Identify which cell holds the provided text, then report its (x, y) central coordinate. 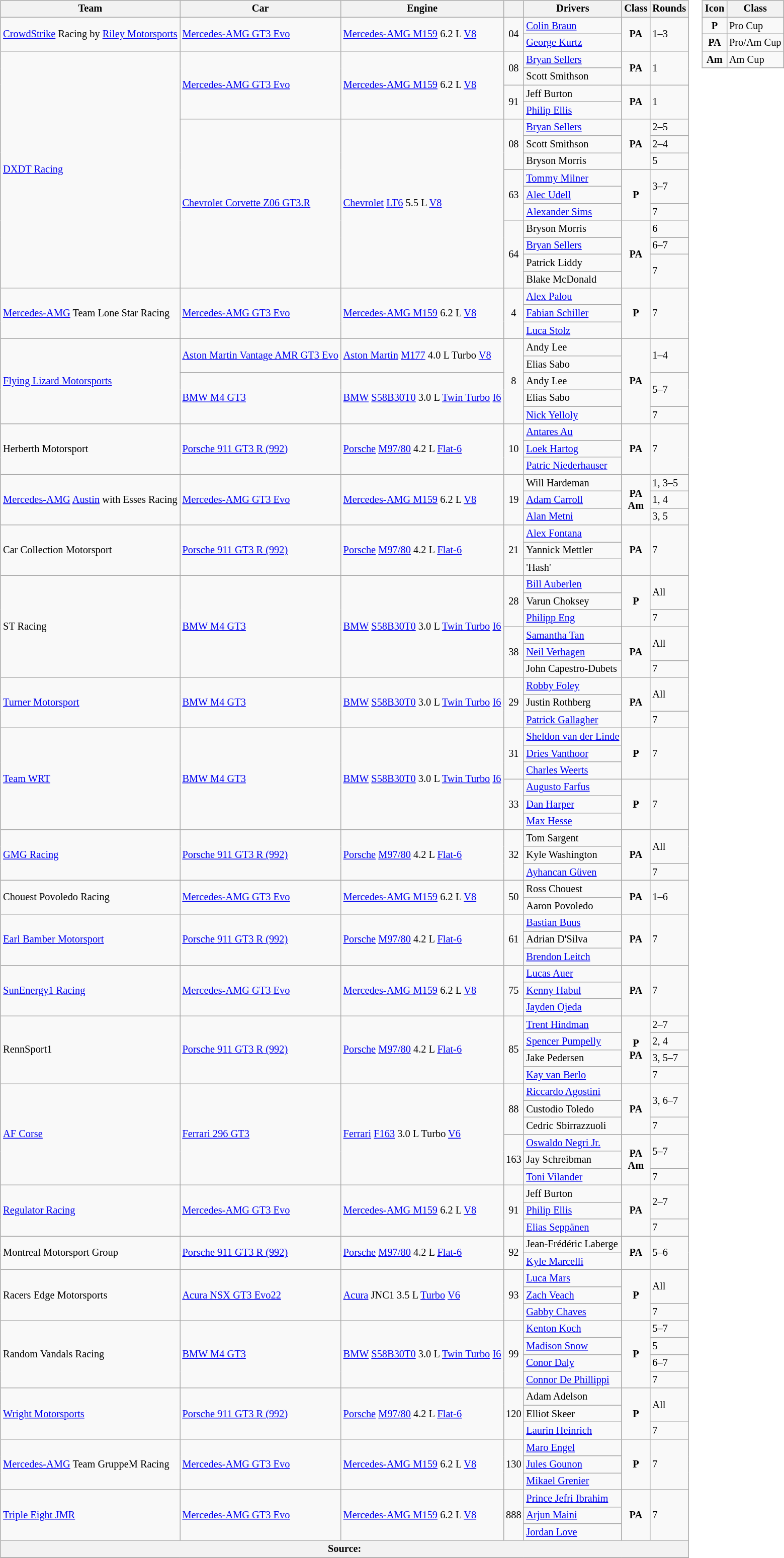
8 (513, 381)
31 (513, 753)
Cedric Sbirrazzuoli (572, 1126)
Aaron Povoledo (572, 906)
3–7 (669, 186)
Madison Snow (572, 1346)
10 (513, 449)
1, 4 (669, 500)
Samantha Tan (572, 635)
Source: (344, 1549)
Kenny Habul (572, 991)
Rounds (669, 9)
Riccardo Agostini (572, 1092)
5–6 (669, 1253)
Alec Udell (572, 195)
Tom Sargent (572, 838)
Patric Niederhauser (572, 466)
Kyle Marcelli (572, 1261)
Jay Schreibman (572, 1160)
Dries Vanthoor (572, 754)
Icon (715, 9)
130 (513, 1464)
Mercedes-AMG Team GruppeM Racing (90, 1464)
2–4 (669, 144)
Car (260, 9)
2, 4 (669, 1042)
Triple Eight JMR (90, 1515)
Charles Weerts (572, 770)
61 (513, 939)
32 (513, 855)
Aston Martin Vantage AMR GT3 Evo (260, 356)
Ferrari 296 GT3 (260, 1135)
Max Hesse (572, 821)
29 (513, 703)
3, 5–7 (669, 1058)
Prince Jefri Ibrahim (572, 1498)
Spencer Pumpelly (572, 1042)
Bill Auberlen (572, 584)
64 (513, 254)
Flying Lizard Motorsports (90, 381)
John Capestro-Dubets (572, 669)
Ayhancan Güven (572, 872)
93 (513, 1295)
P PA (636, 1050)
'Hash' (572, 567)
Kenton Koch (572, 1329)
Brendon Leitch (572, 957)
28 (513, 601)
4 (513, 314)
SunEnergy1 Racing (90, 991)
Am (715, 60)
Turner Motorsport (90, 703)
Drivers (572, 9)
Oswaldo Negri Jr. (572, 1143)
Philipp Eng (572, 618)
Elliot Skeer (572, 1414)
Montreal Motorsport Group (90, 1253)
50 (513, 897)
Engine (422, 9)
Blake McDonald (572, 280)
Jordan Love (572, 1532)
Regulator Racing (90, 1211)
CrowdStrike Racing by Riley Motorsports (90, 34)
33 (513, 805)
1–4 (669, 356)
6 (669, 229)
Adrian D'Silva (572, 940)
Colin Braun (572, 26)
Gabby Chaves (572, 1312)
Sheldon van der Linde (572, 737)
Lucas Auer (572, 974)
Ross Chouest (572, 889)
85 (513, 1050)
Maro Engel (572, 1447)
888 (513, 1515)
Kay van Berlo (572, 1075)
AF Corse (90, 1135)
Chevrolet Corvette Z06 GT3.R (260, 203)
75 (513, 991)
04 (513, 34)
Elias Seppänen (572, 1228)
Arjun Maini (572, 1515)
Antares Au (572, 432)
Alex Palou (572, 297)
1, 3–5 (669, 483)
Racers Edge Motorsports (90, 1295)
Custodio Toledo (572, 1109)
Robby Foley (572, 686)
Trent Hindman (572, 1024)
Loek Hartog (572, 449)
Earl Bamber Motorsport (90, 939)
Conor Daly (572, 1363)
GMG Racing (90, 855)
Nick Yelloly (572, 415)
21 (513, 550)
Will Hardeman (572, 483)
Herberth Motorsport (90, 449)
Adam Carroll (572, 500)
Jayden Ojeda (572, 1007)
Random Vandals Racing (90, 1355)
38 (513, 652)
Team WRT (90, 779)
Alex Fontana (572, 534)
Jean-Frédéric Laberge (572, 1245)
George Kurtz (572, 43)
Alan Metni (572, 516)
Varun Choksey (572, 601)
99 (513, 1355)
120 (513, 1413)
Dan Harper (572, 804)
Zach Veach (572, 1295)
Augusto Farfus (572, 788)
RennSport1 (90, 1050)
Patrick Gallagher (572, 720)
Mikael Grenier (572, 1482)
Luca Mars (572, 1278)
1–3 (669, 34)
2–5 (669, 127)
Toni Vilander (572, 1177)
Kyle Washington (572, 855)
DXDT Racing (90, 170)
19 (513, 500)
Ferrari F163 3.0 L Turbo V6 (422, 1135)
Connor De Phillippi (572, 1380)
92 (513, 1253)
Alexander Sims (572, 212)
Chevrolet LT6 5.5 L V8 (422, 203)
Wright Motorsports (90, 1413)
3, 5 (669, 516)
Justin Rothberg (572, 703)
163 (513, 1160)
Mercedes-AMG Team Lone Star Racing (90, 314)
Jules Gounon (572, 1464)
Aston Martin M177 4.0 L Turbo V8 (422, 356)
Luca Stolz (572, 330)
Team (90, 9)
Adam Adelson (572, 1397)
Acura NSX GT3 Evo22 (260, 1295)
63 (513, 195)
Pro/Am Cup (755, 43)
Fabian Schiller (572, 313)
Pro Cup (755, 26)
Tommy Milner (572, 178)
Patrick Liddy (572, 263)
Am Cup (755, 60)
Jake Pedersen (572, 1058)
Car Collection Motorsport (90, 550)
3, 6–7 (669, 1100)
ST Racing (90, 627)
1–6 (669, 897)
Bastian Buus (572, 923)
Neil Verhagen (572, 652)
88 (513, 1109)
Acura JNC1 3.5 L Turbo V6 (422, 1295)
Chouest Povoledo Racing (90, 897)
Laurin Heinrich (572, 1431)
Mercedes-AMG Austin with Esses Racing (90, 500)
Yannick Mettler (572, 551)
